Detect which cell encompasses the target text, then output its (x, y) center coordinate. 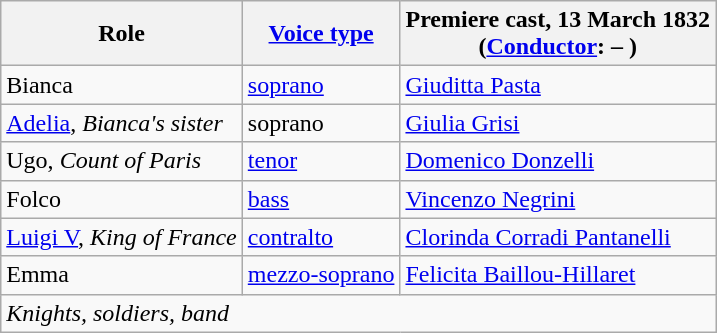
Vincenzo Negrini (558, 199)
Role (122, 34)
Adelia, Bianca's sister (122, 123)
Bianca (122, 85)
Felicita Baillou-Hillaret (558, 275)
Emma (122, 275)
Premiere cast, 13 March 1832(Conductor: – ) (558, 34)
Domenico Donzelli (558, 161)
Folco (122, 199)
mezzo-soprano (321, 275)
Clorinda Corradi Pantanelli (558, 237)
bass (321, 199)
Voice type (321, 34)
Knights, soldiers, band (358, 313)
Ugo, Count of Paris (122, 161)
Luigi V, King of France (122, 237)
contralto (321, 237)
Giuditta Pasta (558, 85)
tenor (321, 161)
Giulia Grisi (558, 123)
